For the text-containing cell, return its midpoint in (x, y) coordinate format. 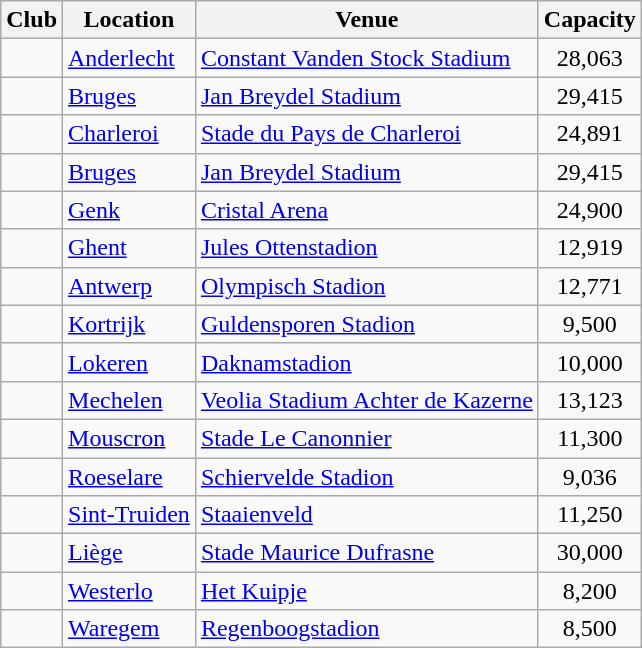
Ghent (130, 248)
10,000 (590, 362)
Kortrijk (130, 324)
8,500 (590, 629)
Cristal Arena (366, 210)
8,200 (590, 591)
Mechelen (130, 400)
Mouscron (130, 438)
Daknamstadion (366, 362)
Regenboogstadion (366, 629)
9,500 (590, 324)
Westerlo (130, 591)
Stade du Pays de Charleroi (366, 134)
Stade Le Canonnier (366, 438)
24,900 (590, 210)
13,123 (590, 400)
Waregem (130, 629)
Constant Vanden Stock Stadium (366, 58)
28,063 (590, 58)
Antwerp (130, 286)
Venue (366, 20)
Guldensporen Stadion (366, 324)
Schiervelde Stadion (366, 477)
9,036 (590, 477)
Capacity (590, 20)
Lokeren (130, 362)
Liège (130, 553)
Sint-Truiden (130, 515)
Veolia Stadium Achter de Kazerne (366, 400)
Charleroi (130, 134)
Anderlecht (130, 58)
30,000 (590, 553)
12,771 (590, 286)
Stade Maurice Dufrasne (366, 553)
24,891 (590, 134)
11,250 (590, 515)
Olympisch Stadion (366, 286)
12,919 (590, 248)
Het Kuipje (366, 591)
Location (130, 20)
Staaienveld (366, 515)
Jules Ottenstadion (366, 248)
Roeselare (130, 477)
Club (32, 20)
11,300 (590, 438)
Genk (130, 210)
